Capture the cell that displays the provided text and extract its [X, Y] central coordinate. 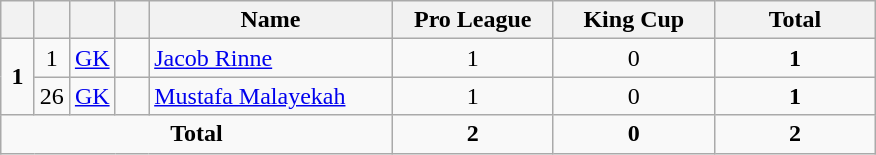
Pro League [472, 20]
King Cup [634, 20]
Mustafa Malayekah [271, 96]
Jacob Rinne [271, 58]
Name [271, 20]
26 [52, 96]
